Determine the (x, y) coordinate at the center of the cell enclosing the given text.  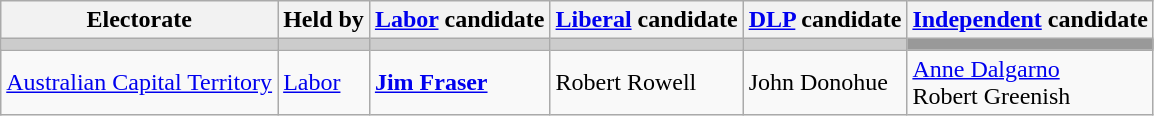
Anne DalgarnoRobert Greenish (1030, 82)
Jim Fraser (460, 82)
Liberal candidate (646, 20)
John Donohue (825, 82)
Robert Rowell (646, 82)
Held by (324, 20)
DLP candidate (825, 20)
Labor (324, 82)
Independent candidate (1030, 20)
Electorate (140, 20)
Labor candidate (460, 20)
Australian Capital Territory (140, 82)
